For the text-containing cell, return its midpoint in [x, y] coordinate format. 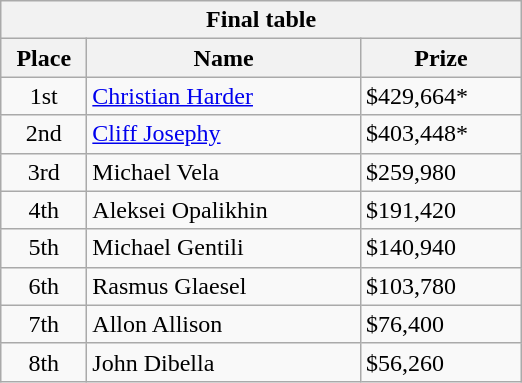
Michael Vela [224, 172]
$429,664* [440, 96]
5th [44, 248]
6th [44, 286]
7th [44, 324]
$103,780 [440, 286]
2nd [44, 134]
Place [44, 58]
1st [44, 96]
Cliff Josephy [224, 134]
$259,980 [440, 172]
Aleksei Opalikhin [224, 210]
Rasmus Glaesel [224, 286]
Allon Allison [224, 324]
Christian Harder [224, 96]
John Dibella [224, 362]
4th [44, 210]
Michael Gentili [224, 248]
Final table [262, 20]
Name [224, 58]
$76,400 [440, 324]
$403,448* [440, 134]
$191,420 [440, 210]
$140,940 [440, 248]
$56,260 [440, 362]
8th [44, 362]
3rd [44, 172]
Prize [440, 58]
